Identify which cell holds the provided text, then report its (x, y) central coordinate. 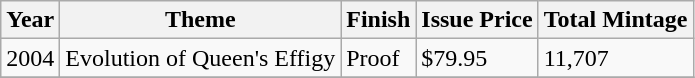
$79.95 (477, 58)
2004 (30, 58)
Theme (200, 20)
Total Mintage (616, 20)
Evolution of Queen's Effigy (200, 58)
Proof (378, 58)
Issue Price (477, 20)
11,707 (616, 58)
Year (30, 20)
Finish (378, 20)
